For the text-containing cell, return its midpoint in [x, y] coordinate format. 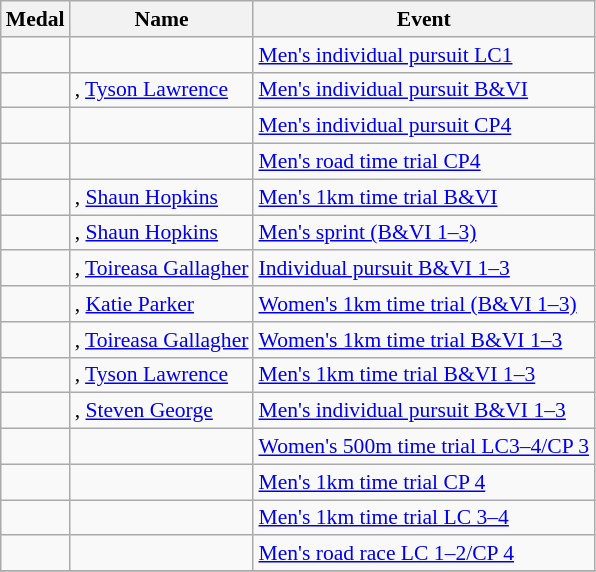
Women's 1km time trial (B&VI 1–3) [424, 304]
Men's individual pursuit LC1 [424, 55]
Men's 1km time trial CP 4 [424, 482]
Event [424, 19]
Men's sprint (B&VI 1–3) [424, 233]
Women's 1km time trial B&VI 1–3 [424, 340]
Women's 500m time trial LC3–4/CP 3 [424, 447]
, Katie Parker [162, 304]
Name [162, 19]
Men's individual pursuit CP4 [424, 126]
Men's 1km time trial B&VI 1–3 [424, 375]
, Steven George [162, 411]
Men's road race LC 1–2/CP 4 [424, 554]
Men's 1km time trial B&VI [424, 197]
Individual pursuit B&VI 1–3 [424, 269]
Men's road time trial CP4 [424, 162]
Men's 1km time trial LC 3–4 [424, 518]
Medal [36, 19]
Men's individual pursuit B&VI 1–3 [424, 411]
Men's individual pursuit B&VI [424, 90]
